Identify which cell holds the provided text, then report its [x, y] central coordinate. 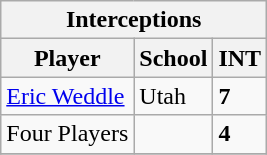
4 [240, 134]
Player [68, 58]
7 [240, 96]
Four Players [68, 134]
Interceptions [134, 20]
School [174, 58]
INT [240, 58]
Utah [174, 96]
Eric Weddle [68, 96]
